Return the [x, y] coordinate for the center point of the cell that contains the specified text.  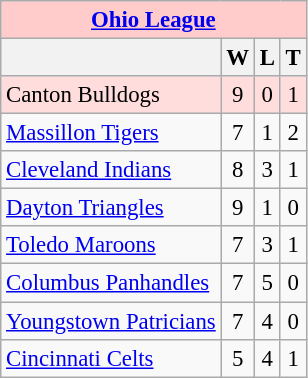
8 [238, 170]
Dayton Triangles [111, 208]
2 [293, 133]
Ohio League [154, 20]
Toledo Maroons [111, 245]
Canton Bulldogs [111, 95]
L [267, 58]
Columbus Panhandles [111, 283]
Massillon Tigers [111, 133]
Cincinnati Celts [111, 358]
Cleveland Indians [111, 170]
Youngstown Patricians [111, 321]
T [293, 58]
W [238, 58]
